Identify which cell holds the provided text, then report its [X, Y] central coordinate. 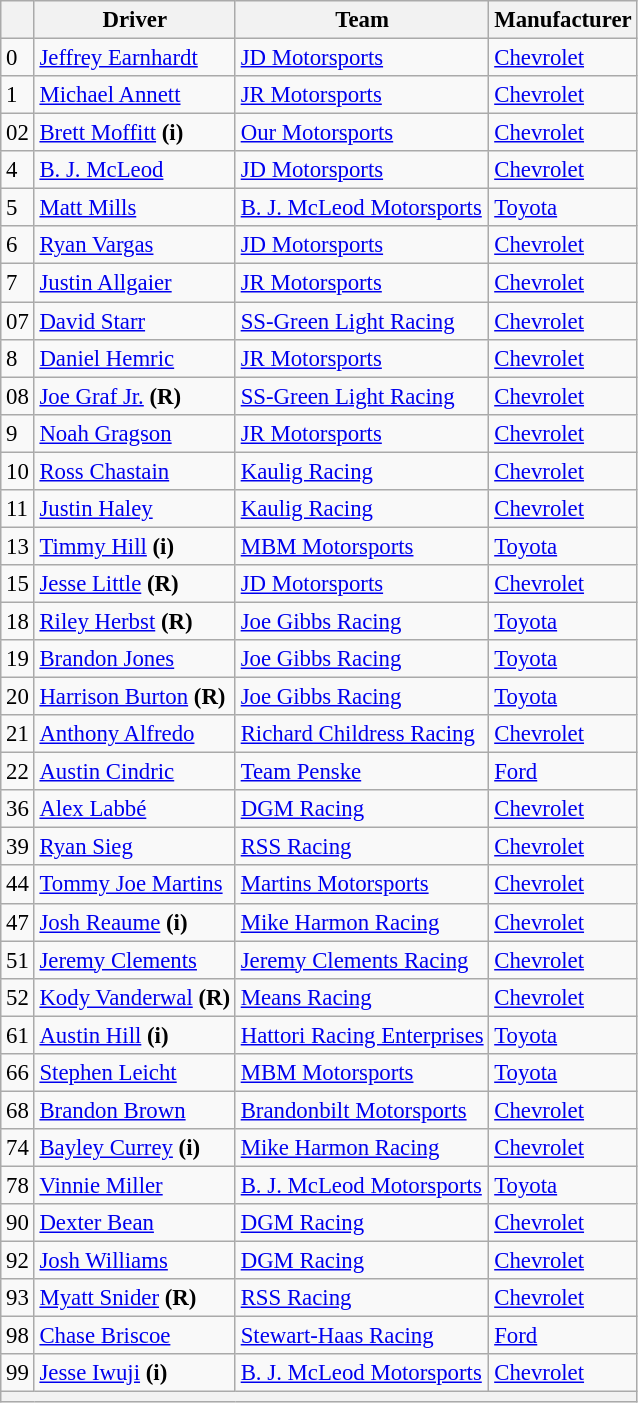
21 [18, 734]
0 [18, 58]
David Starr [134, 321]
Team Penske [362, 772]
Justin Allgaier [134, 283]
Brandon Brown [134, 1110]
07 [18, 321]
8 [18, 358]
Brett Moffitt (i) [134, 133]
20 [18, 697]
Jesse Little (R) [134, 584]
66 [18, 1073]
Daniel Hemric [134, 358]
Means Racing [362, 997]
19 [18, 659]
6 [18, 245]
Chase Briscoe [134, 1336]
Brandonbilt Motorsports [362, 1110]
B. J. McLeod [134, 170]
Anthony Alfredo [134, 734]
15 [18, 584]
44 [18, 885]
Tommy Joe Martins [134, 885]
Martins Motorsports [362, 885]
Matt Mills [134, 208]
Ross Chastain [134, 471]
Jeremy Clements [134, 960]
22 [18, 772]
Joe Graf Jr. (R) [134, 396]
92 [18, 1261]
74 [18, 1148]
47 [18, 922]
93 [18, 1298]
Richard Childress Racing [362, 734]
51 [18, 960]
Justin Haley [134, 509]
Riley Herbst (R) [134, 621]
Hattori Racing Enterprises [362, 1035]
Brandon Jones [134, 659]
7 [18, 283]
Josh Reaume (i) [134, 922]
Manufacturer [563, 20]
Stewart-Haas Racing [362, 1336]
Driver [134, 20]
11 [18, 509]
02 [18, 133]
Ryan Sieg [134, 847]
98 [18, 1336]
Team [362, 20]
9 [18, 433]
68 [18, 1110]
90 [18, 1223]
13 [18, 546]
Noah Gragson [134, 433]
61 [18, 1035]
Austin Cindric [134, 772]
18 [18, 621]
1 [18, 95]
Timmy Hill (i) [134, 546]
78 [18, 1185]
Ryan Vargas [134, 245]
Kody Vanderwal (R) [134, 997]
Myatt Snider (R) [134, 1298]
39 [18, 847]
10 [18, 471]
99 [18, 1373]
36 [18, 809]
Vinnie Miller [134, 1185]
08 [18, 396]
52 [18, 997]
Our Motorsports [362, 133]
4 [18, 170]
Jesse Iwuji (i) [134, 1373]
5 [18, 208]
Stephen Leicht [134, 1073]
Josh Williams [134, 1261]
Dexter Bean [134, 1223]
Harrison Burton (R) [134, 697]
Jeremy Clements Racing [362, 960]
Michael Annett [134, 95]
Alex Labbé [134, 809]
Bayley Currey (i) [134, 1148]
Jeffrey Earnhardt [134, 58]
Austin Hill (i) [134, 1035]
